Identify which cell holds the provided text, then report its (x, y) central coordinate. 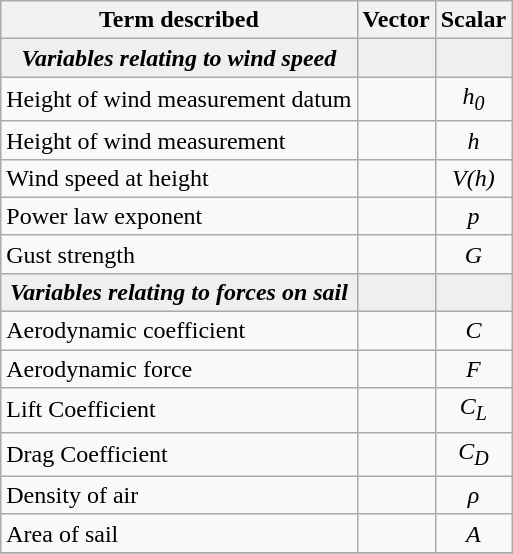
Term described (179, 20)
h (473, 140)
Aerodynamic coefficient (179, 331)
Height of wind measurement (179, 140)
Vector (396, 20)
Variables relating to forces on sail (179, 292)
Aerodynamic force (179, 369)
Lift Coefficient (179, 410)
A (473, 533)
Area of sail (179, 533)
Power law exponent (179, 216)
G (473, 254)
Gust strength (179, 254)
h0 (473, 99)
V(h) (473, 178)
CL (473, 410)
Drag Coefficient (179, 454)
Variables relating to wind speed (179, 58)
Wind speed at height (179, 178)
Height of wind measurement datum (179, 99)
p (473, 216)
F (473, 369)
Density of air (179, 495)
ρ (473, 495)
C (473, 331)
CD (473, 454)
Scalar (473, 20)
